Search for the cell housing the specified text and yield its [X, Y] center coordinate. 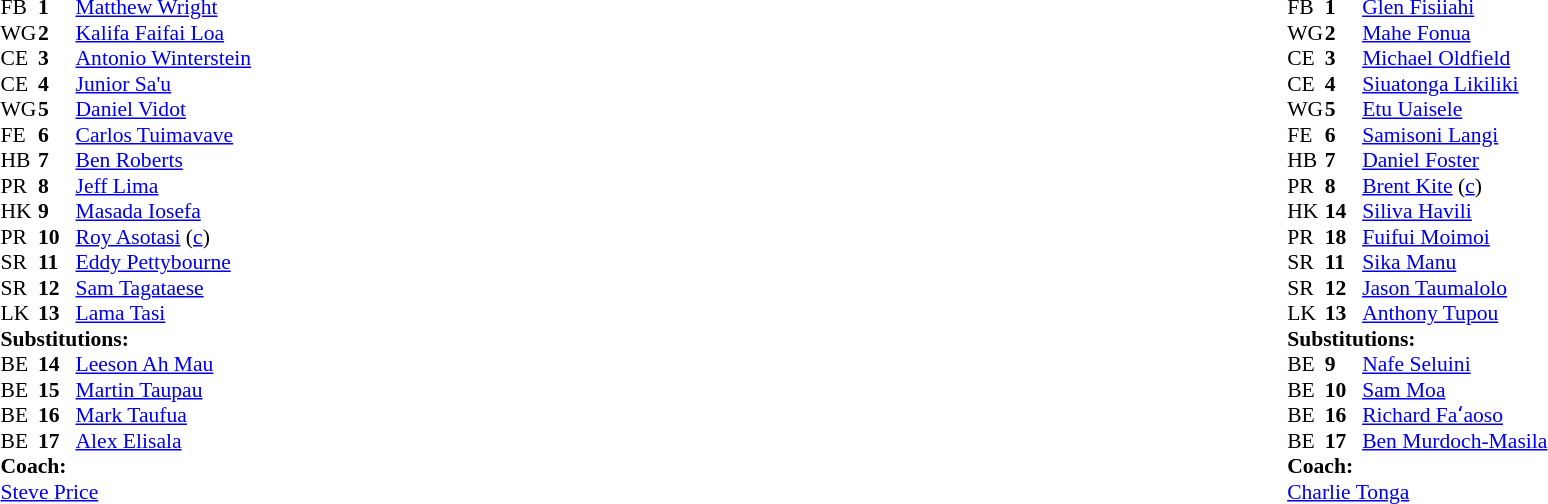
Richard Faʻaoso [1454, 415]
Daniel Foster [1454, 161]
Lama Tasi [164, 313]
Ben Murdoch-Masila [1454, 441]
Michael Oldfield [1454, 59]
Junior Sa'u [164, 84]
Sam Tagataese [164, 288]
Jason Taumalolo [1454, 288]
Mahe Fonua [1454, 33]
Masada Iosefa [164, 211]
Siuatonga Likiliki [1454, 84]
Ben Roberts [164, 161]
Jeff Lima [164, 186]
Antonio Winterstein [164, 59]
Carlos Tuimavave [164, 135]
Martin Taupau [164, 390]
Leeson Ah Mau [164, 365]
Sam Moa [1454, 390]
Kalifa Faifai Loa [164, 33]
Nafe Seluini [1454, 365]
Sika Manu [1454, 263]
Eddy Pettybourne [164, 263]
Siliva Havili [1454, 211]
Brent Kite (c) [1454, 186]
Mark Taufua [164, 415]
Fuifui Moimoi [1454, 237]
15 [57, 390]
Anthony Tupou [1454, 313]
Samisoni Langi [1454, 135]
18 [1344, 237]
Etu Uaisele [1454, 109]
Alex Elisala [164, 441]
Daniel Vidot [164, 109]
Roy Asotasi (c) [164, 237]
